Extract the (X, Y) coordinate from the center of the cell holding the provided text.  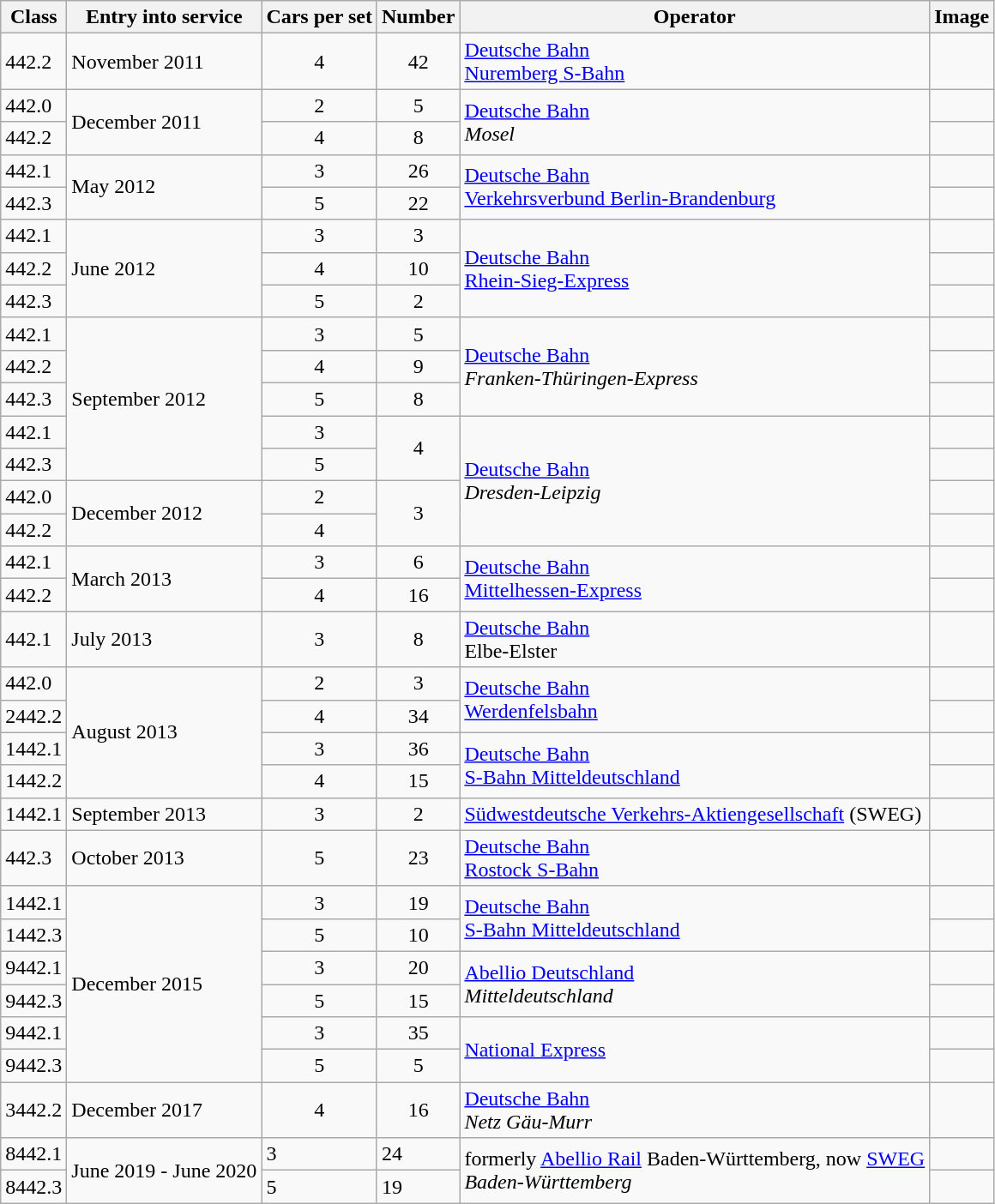
September 2013 (165, 814)
November 2011 (165, 62)
July 2013 (165, 640)
Deutsche BahnRostock S-Bahn (695, 858)
8442.3 (34, 1187)
Deutsche BahnWerdenfelsbahn (695, 700)
35 (418, 1033)
Class (34, 17)
Südwestdeutsche Verkehrs-Aktiengesellschaft (SWEG) (695, 814)
1442.2 (34, 781)
Deutsche BahnElbe-Elster (695, 640)
Cars per set (319, 17)
March 2013 (165, 579)
National Express (695, 1050)
October 2013 (165, 858)
8442.1 (34, 1154)
6 (418, 563)
9 (418, 366)
December 2015 (165, 984)
Deutsche Bahn Mosel (695, 122)
Deutsche BahnNuremberg S-Bahn (695, 62)
36 (418, 749)
22 (418, 203)
Deutsche BahnVerkehrsverbund Berlin-Brandenburg (695, 187)
42 (418, 62)
December 2011 (165, 122)
Deutsche BahnDresden-Leipzig (695, 480)
Image (962, 17)
June 2012 (165, 268)
23 (418, 858)
3442.2 (34, 1110)
Deutsche BahnFranken-Thüringen-Express (695, 366)
June 2019 - June 2020 (165, 1171)
formerly Abellio Rail Baden-Württemberg, now SWEGBaden-Württemberg (695, 1171)
20 (418, 967)
24 (418, 1154)
Deutsche BahnMittelhessen-Express (695, 579)
December 2017 (165, 1110)
34 (418, 716)
26 (418, 171)
December 2012 (165, 514)
1442.3 (34, 935)
Deutsche BahnRhein-Sieg-Express (695, 268)
Deutsche Bahn Netz Gäu-Murr (695, 1110)
May 2012 (165, 187)
September 2012 (165, 399)
Operator (695, 17)
Entry into service (165, 17)
2442.2 (34, 716)
August 2013 (165, 732)
Number (418, 17)
Abellio DeutschlandMitteldeutschland (695, 984)
